Return (x, y) of the center of cell containing provided text 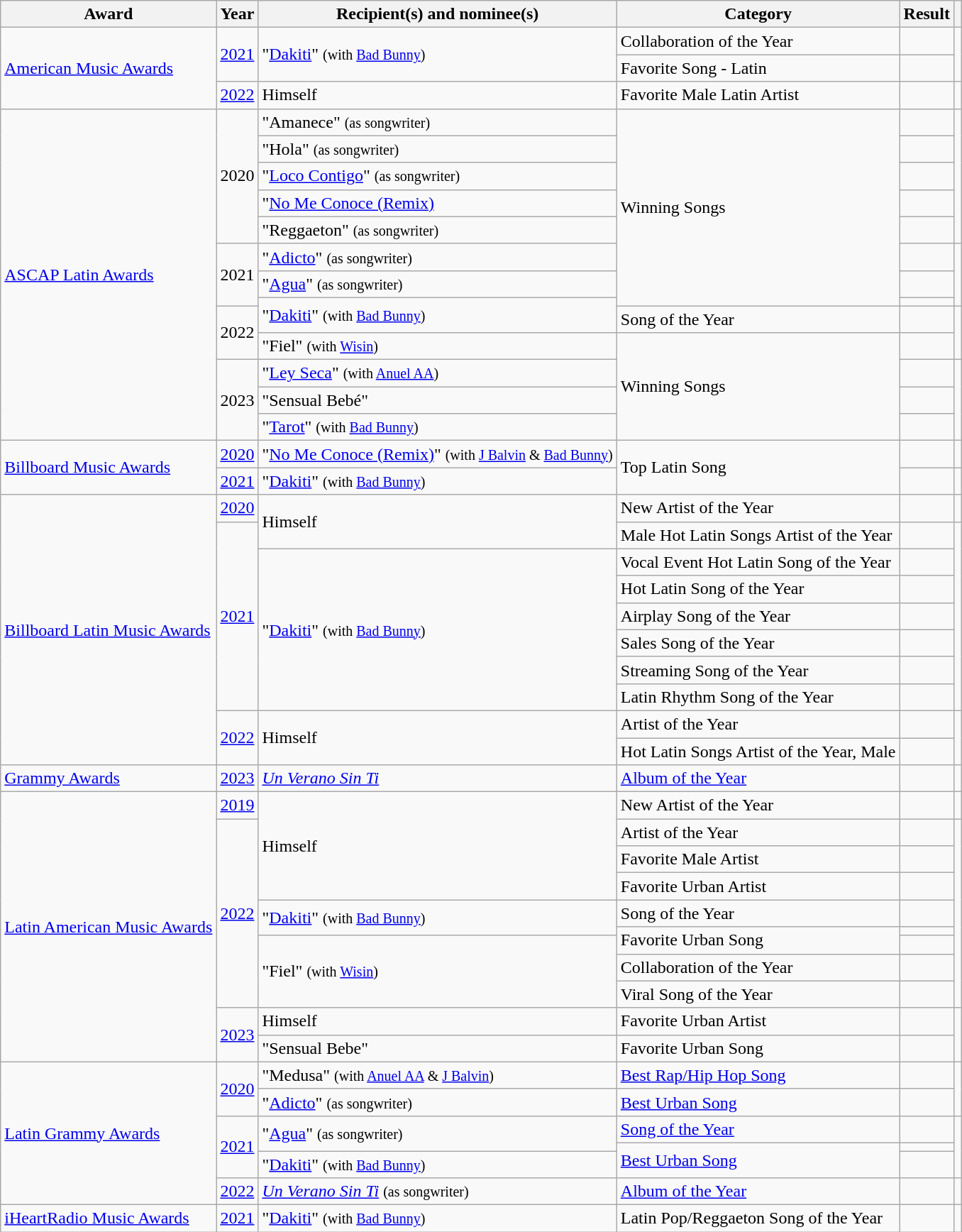
"No Me Conoce (Remix)" (with J Balvin & Bad Bunny) (437, 454)
Sales Song of the Year (758, 643)
Category (758, 14)
Latin Rhythm Song of the Year (758, 697)
Top Latin Song (758, 468)
Vocal Event Hot Latin Song of the Year (758, 562)
2019 (237, 805)
Billboard Music Awards (109, 468)
Billboard Latin Music Awards (109, 630)
Best Rap/Hip Hop Song (758, 1075)
Recipient(s) and nominee(s) (437, 14)
Favorite Male Artist (758, 859)
Un Verano Sin Ti (437, 779)
"Loco Contigo" (as songwriter) (437, 176)
Streaming Song of the Year (758, 670)
Male Hot Latin Songs Artist of the Year (758, 535)
Hot Latin Songs Artist of the Year, Male (758, 752)
iHeartRadio Music Awards (109, 1219)
Result (927, 14)
American Music Awards (109, 68)
Award (109, 14)
"Medusa" (with Anuel AA & J Balvin) (437, 1075)
"Reggaeton" (as songwriter) (437, 230)
"Hola" (as songwriter) (437, 149)
Latin American Music Awards (109, 927)
Airplay Song of the Year (758, 616)
"Tarot" (with Bad Bunny) (437, 427)
"Sensual Bebé" (437, 400)
Viral Song of the Year (758, 994)
"Ley Seca" (with Anuel AA) (437, 373)
"Amanece" (as songwriter) (437, 122)
Favorite Male Latin Artist (758, 95)
Hot Latin Song of the Year (758, 589)
Grammy Awards (109, 779)
ASCAP Latin Awards (109, 275)
Year (237, 14)
"Sensual Bebe" (437, 1048)
Favorite Song - Latin (758, 68)
Latin Grammy Awards (109, 1133)
"No Me Conoce (Remix) (437, 203)
Latin Pop/Reggaeton Song of the Year (758, 1219)
Un Verano Sin Ti (as songwriter) (437, 1192)
